Search for the cell housing the specified text and yield its (x, y) center coordinate. 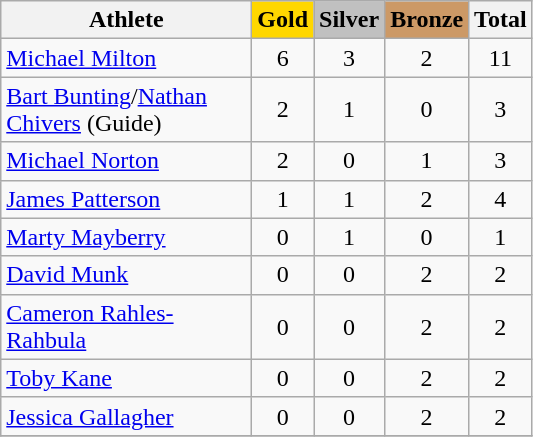
Silver (350, 20)
Jessica Gallagher (126, 416)
Bronze (427, 20)
11 (501, 58)
Michael Milton (126, 58)
James Patterson (126, 199)
Athlete (126, 20)
Gold (283, 20)
4 (501, 199)
6 (283, 58)
Bart Bunting/Nathan Chivers (Guide) (126, 110)
Marty Mayberry (126, 237)
Cameron Rahles-Rahbula (126, 326)
Michael Norton (126, 161)
David Munk (126, 275)
Toby Kane (126, 378)
Total (501, 20)
